Determine the (x, y) coordinate at the center of the cell enclosing the given text.  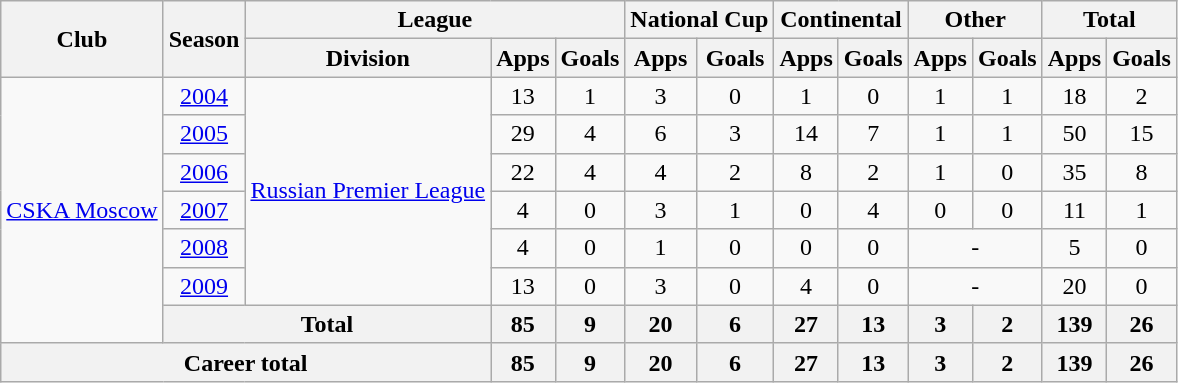
2009 (204, 286)
2004 (204, 96)
Other (975, 20)
50 (1074, 134)
National Cup (700, 20)
CSKA Moscow (82, 210)
Continental (841, 20)
29 (523, 134)
League (435, 20)
Club (82, 39)
11 (1074, 210)
2005 (204, 134)
2008 (204, 248)
15 (1142, 134)
Career total (246, 362)
2006 (204, 172)
2007 (204, 210)
22 (523, 172)
Division (368, 58)
18 (1074, 96)
Russian Premier League (368, 191)
5 (1074, 248)
14 (806, 134)
7 (873, 134)
35 (1074, 172)
Season (204, 39)
